Capture the cell that displays the provided text and extract its [X, Y] central coordinate. 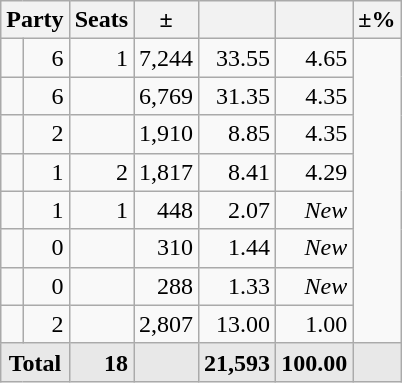
1.33 [238, 286]
4.29 [314, 172]
13.00 [238, 324]
6,769 [166, 96]
2,807 [166, 324]
8.85 [238, 134]
18 [101, 362]
Seats [101, 20]
31.35 [238, 96]
1.00 [314, 324]
±% [377, 20]
± [166, 20]
7,244 [166, 58]
Total [35, 362]
1,910 [166, 134]
2.07 [238, 210]
4.65 [314, 58]
100.00 [314, 362]
21,593 [238, 362]
1.44 [238, 248]
1,817 [166, 172]
33.55 [238, 58]
310 [166, 248]
448 [166, 210]
288 [166, 286]
8.41 [238, 172]
Party [35, 20]
